Scan for the cell matching the given text and deliver its (X, Y) coordinate at center. 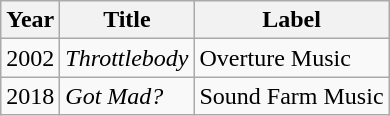
Throttlebody (127, 58)
Label (292, 20)
Title (127, 20)
Overture Music (292, 58)
Year (30, 20)
Got Mad? (127, 96)
2002 (30, 58)
2018 (30, 96)
Sound Farm Music (292, 96)
